Output the [X, Y] coordinate of the center of the cell containing the given text.  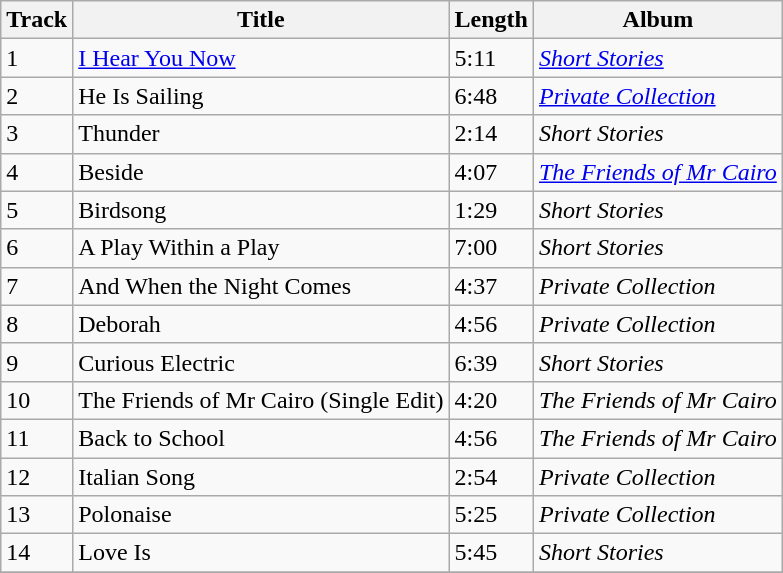
I Hear You Now [261, 58]
The Friends of Mr Cairo (Single Edit) [261, 400]
9 [37, 362]
4:37 [491, 286]
Polonaise [261, 515]
And When the Night Comes [261, 286]
4:20 [491, 400]
5:25 [491, 515]
4:07 [491, 172]
2:14 [491, 134]
11 [37, 438]
14 [37, 553]
Thunder [261, 134]
Title [261, 20]
13 [37, 515]
He Is Sailing [261, 96]
Album [658, 20]
3 [37, 134]
Length [491, 20]
1 [37, 58]
2 [37, 96]
Birdsong [261, 210]
Back to School [261, 438]
10 [37, 400]
Beside [261, 172]
5 [37, 210]
5:11 [491, 58]
Italian Song [261, 477]
Love Is [261, 553]
A Play Within a Play [261, 248]
12 [37, 477]
7 [37, 286]
Curious Electric [261, 362]
Track [37, 20]
Deborah [261, 324]
2:54 [491, 477]
6:48 [491, 96]
5:45 [491, 553]
4 [37, 172]
6 [37, 248]
1:29 [491, 210]
8 [37, 324]
6:39 [491, 362]
7:00 [491, 248]
